Scan for the cell matching the given text and deliver its (x, y) coordinate at center. 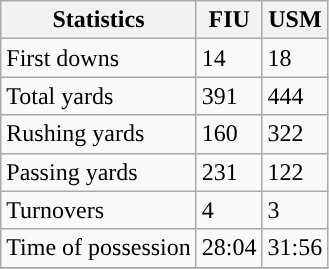
USM (295, 20)
391 (229, 96)
First downs (99, 58)
18 (295, 58)
444 (295, 96)
Passing yards (99, 172)
Statistics (99, 20)
Time of possession (99, 248)
122 (295, 172)
14 (229, 58)
160 (229, 134)
3 (295, 210)
31:56 (295, 248)
231 (229, 172)
4 (229, 210)
322 (295, 134)
FIU (229, 20)
Total yards (99, 96)
Rushing yards (99, 134)
Turnovers (99, 210)
28:04 (229, 248)
